Determine the (X, Y) coordinate at the center of the cell enclosing the given text.  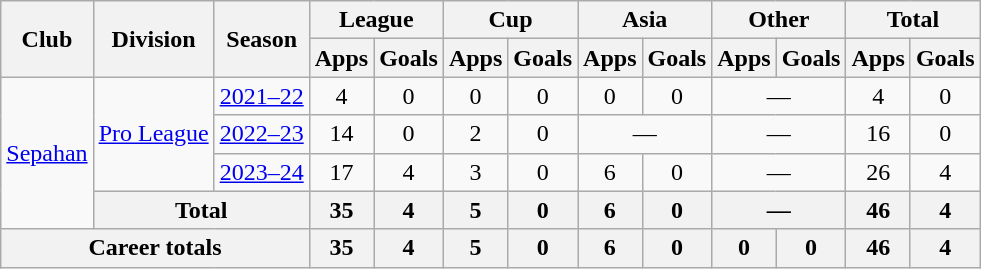
Other (779, 20)
3 (475, 172)
Asia (645, 20)
17 (341, 172)
16 (878, 134)
Season (262, 39)
Career totals (155, 248)
Club (47, 39)
Pro League (154, 134)
2023–24 (262, 172)
2 (475, 134)
26 (878, 172)
Sepahan (47, 153)
League (376, 20)
Division (154, 39)
14 (341, 134)
2021–22 (262, 96)
Cup (510, 20)
2022–23 (262, 134)
